Detect which cell encompasses the target text, then output its [X, Y] center coordinate. 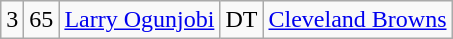
65 [42, 20]
DT [242, 20]
3 [12, 20]
Cleveland Browns [358, 20]
Larry Ogunjobi [140, 20]
